Detect which cell encompasses the target text, then output its (X, Y) center coordinate. 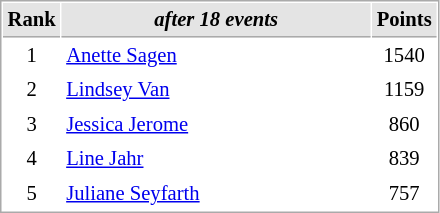
Rank (32, 20)
3 (32, 124)
Line Jahr (216, 158)
Anette Sagen (216, 56)
2 (32, 90)
5 (32, 194)
1159 (404, 90)
4 (32, 158)
Points (404, 20)
Jessica Jerome (216, 124)
757 (404, 194)
860 (404, 124)
Lindsey Van (216, 90)
839 (404, 158)
Juliane Seyfarth (216, 194)
1 (32, 56)
after 18 events (216, 20)
1540 (404, 56)
